Output the (X, Y) coordinate of the center of the cell containing the given text.  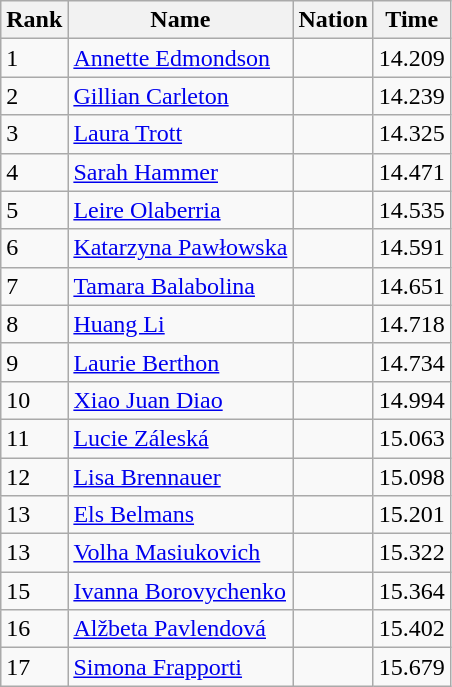
Els Belmans (180, 515)
Tamara Balabolina (180, 286)
15 (34, 591)
6 (34, 248)
Simona Frapporti (180, 667)
14.718 (412, 324)
14.591 (412, 248)
14.651 (412, 286)
15.098 (412, 477)
Annette Edmondson (180, 58)
Ivanna Borovychenko (180, 591)
Volha Masiukovich (180, 553)
8 (34, 324)
Laura Trott (180, 134)
15.679 (412, 667)
17 (34, 667)
2 (34, 96)
9 (34, 362)
10 (34, 400)
Gillian Carleton (180, 96)
Nation (333, 20)
5 (34, 210)
Lucie Záleská (180, 438)
Leire Olaberria (180, 210)
1 (34, 58)
15.063 (412, 438)
12 (34, 477)
14.325 (412, 134)
Name (180, 20)
Sarah Hammer (180, 172)
14.535 (412, 210)
Time (412, 20)
Lisa Brennauer (180, 477)
15.322 (412, 553)
3 (34, 134)
14.994 (412, 400)
14.239 (412, 96)
15.402 (412, 629)
14.209 (412, 58)
14.471 (412, 172)
Xiao Juan Diao (180, 400)
11 (34, 438)
Huang Li (180, 324)
4 (34, 172)
7 (34, 286)
Rank (34, 20)
Alžbeta Pavlendová (180, 629)
Laurie Berthon (180, 362)
15.364 (412, 591)
Katarzyna Pawłowska (180, 248)
14.734 (412, 362)
16 (34, 629)
15.201 (412, 515)
